Detect which cell encompasses the target text, then output its [X, Y] center coordinate. 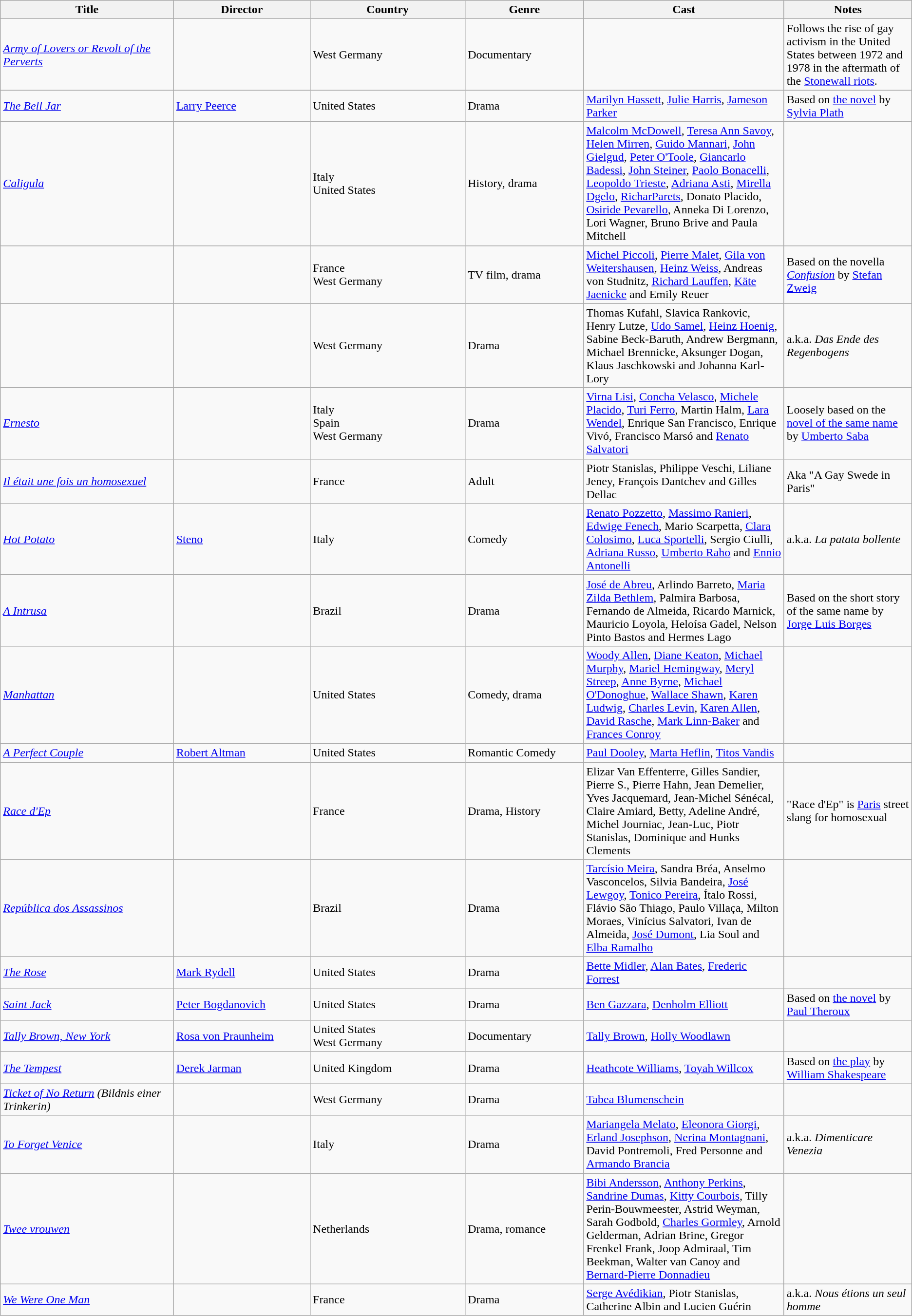
Derek Jarman [242, 1068]
We Were One Man [87, 1299]
Manhattan [87, 695]
Caligula [87, 184]
Marilyn Hassett, Julie Harris, Jameson Parker [684, 106]
Paul Dooley, Marta Heflin, Titos Vandis [684, 752]
Serge Avédikian, Piotr Stanislas, Catherine Albin and Lucien Guérin [684, 1299]
Rosa von Praunheim [242, 1036]
Comedy [524, 539]
Drama, romance [524, 1228]
a.k.a. Nous étions un seul homme [848, 1299]
Race d'Ep [87, 810]
Bette Midler, Alan Bates, Frederic Forrest [684, 973]
Michel Piccoli, Pierre Malet, Gila von Weitershausen, Heinz Weiss, Andreas von Studnitz, Richard Lauffen, Käte Jaenicke and Emily Reuer [684, 275]
Tally Brown, Holly Woodlawn [684, 1036]
Mark Rydell [242, 973]
Title [87, 10]
ItalySpainWest Germany [388, 423]
a.k.a. La patata bollente [848, 539]
Aka "A Gay Swede in Paris" [848, 481]
Follows the rise of gay activism in the United States between 1972 and 1978 in the aftermath of the Stonewall riots. [848, 55]
Cast [684, 10]
Tabea Blumenschein [684, 1100]
Loosely based on the novel of the same name by Umberto Saba [848, 423]
Adult [524, 481]
Steno [242, 539]
History, drama [524, 184]
The Rose [87, 973]
Il était une fois un homosexuel [87, 481]
Piotr Stanislas, Philippe Veschi, Liliane Jeney, François Dantchev and Gilles Dellac [684, 481]
The Tempest [87, 1068]
a.k.a. Das Ende des Regenbogens [848, 346]
The Bell Jar [87, 106]
Notes [848, 10]
Twee vrouwen [87, 1228]
Tally Brown, New York [87, 1036]
República dos Assassinos [87, 908]
A Intrusa [87, 610]
A Perfect Couple [87, 752]
Peter Bogdanovich [242, 1004]
United StatesWest Germany [388, 1036]
Ticket of No Return (Bildnis einer Trinkerin) [87, 1100]
Romantic Comedy [524, 752]
Based on the novel by Sylvia Plath [848, 106]
Based on the novel by Paul Theroux [848, 1004]
Ben Gazzara, Denholm Elliott [684, 1004]
To Forget Venice [87, 1145]
"Race d'Ep" is Paris street slang for homosexual [848, 810]
United Kingdom [388, 1068]
Mariangela Melato, Eleonora Giorgi, Erland Josephson, Nerina Montagnani, David Pontremoli, Fred Personne and Armando Brancia [684, 1145]
ItalyUnited States [388, 184]
Director [242, 10]
Genre [524, 10]
Robert Altman [242, 752]
Hot Potato [87, 539]
Heathcote Williams, Toyah Willcox [684, 1068]
Larry Peerce [242, 106]
Saint Jack [87, 1004]
Ernesto [87, 423]
Based on the novella Confusion by Stefan Zweig [848, 275]
Netherlands [388, 1228]
Comedy, drama [524, 695]
TV film, drama [524, 275]
Based on the short story of the same name by Jorge Luis Borges [848, 610]
Country [388, 10]
Based on the play by William Shakespeare [848, 1068]
Drama, History [524, 810]
Army of Lovers or Revolt of the Perverts [87, 55]
a.k.a. Dimenticare Venezia [848, 1145]
FranceWest Germany [388, 275]
